Capture the cell that displays the provided text and extract its (x, y) central coordinate. 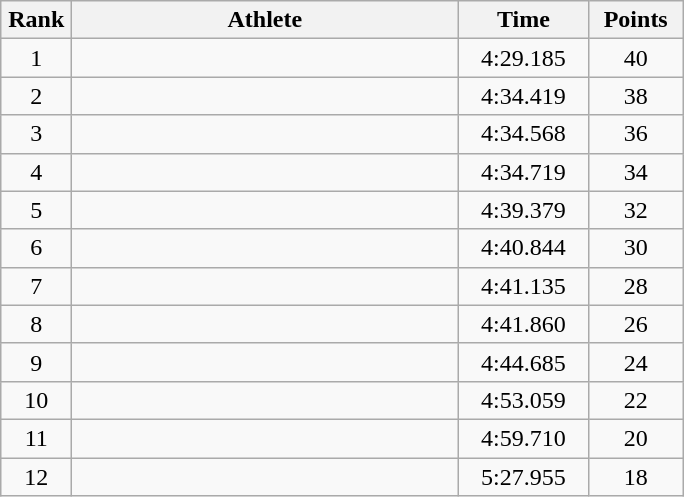
24 (636, 362)
18 (636, 477)
4:44.685 (524, 362)
4:29.185 (524, 58)
Rank (36, 20)
34 (636, 172)
22 (636, 400)
Time (524, 20)
30 (636, 248)
11 (36, 438)
4:39.379 (524, 210)
4 (36, 172)
26 (636, 324)
8 (36, 324)
4:34.419 (524, 96)
12 (36, 477)
4:34.568 (524, 134)
4:53.059 (524, 400)
20 (636, 438)
36 (636, 134)
10 (36, 400)
4:40.844 (524, 248)
38 (636, 96)
6 (36, 248)
32 (636, 210)
5 (36, 210)
9 (36, 362)
7 (36, 286)
2 (36, 96)
5:27.955 (524, 477)
4:41.860 (524, 324)
3 (36, 134)
28 (636, 286)
Points (636, 20)
Athlete (265, 20)
4:59.710 (524, 438)
4:34.719 (524, 172)
1 (36, 58)
4:41.135 (524, 286)
40 (636, 58)
